Return the (x, y) coordinate for the center point of the cell that contains the specified text.  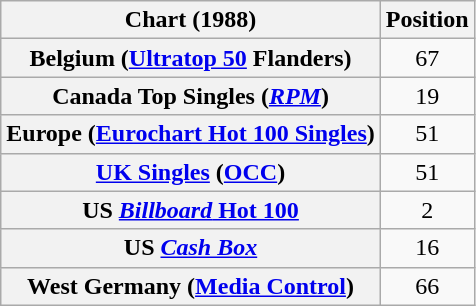
Europe (Eurochart Hot 100 Singles) (191, 134)
US Billboard Hot 100 (191, 210)
Belgium (Ultratop 50 Flanders) (191, 58)
Chart (1988) (191, 20)
US Cash Box (191, 248)
66 (427, 286)
Canada Top Singles (RPM) (191, 96)
19 (427, 96)
16 (427, 248)
Position (427, 20)
2 (427, 210)
UK Singles (OCC) (191, 172)
West Germany (Media Control) (191, 286)
67 (427, 58)
